Return (X, Y) of the center of cell containing provided text 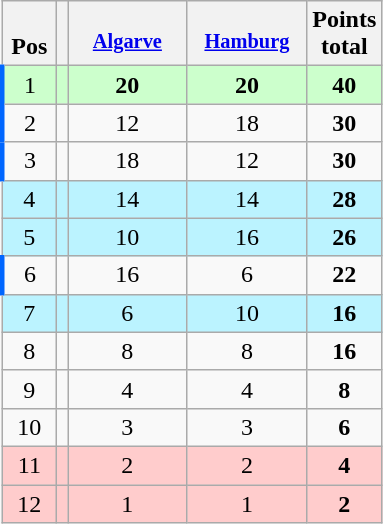
28 (344, 199)
26 (344, 237)
Hamburg (247, 34)
11 (29, 465)
7 (29, 313)
Pointstotal (344, 34)
40 (344, 85)
5 (29, 237)
9 (29, 389)
Pos (29, 34)
22 (344, 275)
Algarve (128, 34)
